Detect which cell encompasses the target text, then output its (X, Y) center coordinate. 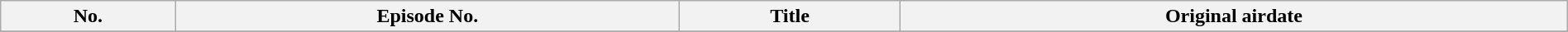
Original airdate (1234, 16)
Episode No. (427, 16)
Title (791, 16)
No. (88, 16)
